Pinpoint the cell where the given text exists, returning its (x, y) midpoint coordinate. 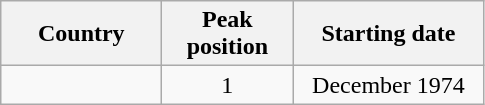
Peak position (228, 34)
Starting date (388, 34)
1 (228, 85)
Country (82, 34)
December 1974 (388, 85)
